Identify which cell holds the provided text, then report its (x, y) central coordinate. 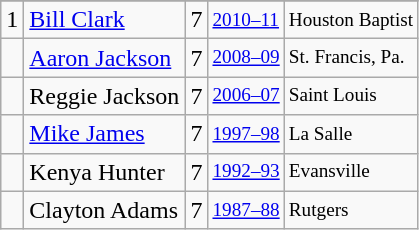
Rutgers (350, 210)
St. Francis, Pa. (350, 58)
Clayton Adams (104, 210)
2010–11 (246, 20)
1992–93 (246, 172)
Mike James (104, 134)
1987–88 (246, 210)
Reggie Jackson (104, 96)
Houston Baptist (350, 20)
Kenya Hunter (104, 172)
1 (12, 20)
2006–07 (246, 96)
Bill Clark (104, 20)
La Salle (350, 134)
Evansville (350, 172)
2008–09 (246, 58)
Aaron Jackson (104, 58)
Saint Louis (350, 96)
1997–98 (246, 134)
